Provide the (x, y) coordinate of the cell's center where the given text is located.  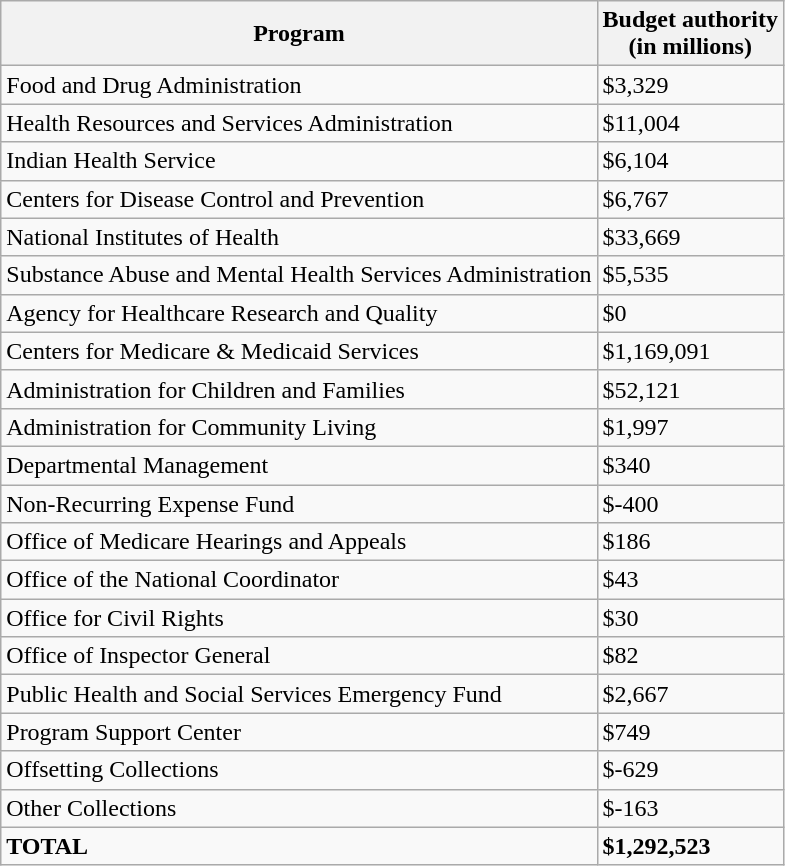
$0 (690, 313)
National Institutes of Health (299, 237)
Agency for Healthcare Research and Quality (299, 313)
$340 (690, 465)
$43 (690, 580)
Offsetting Collections (299, 770)
Budget authority (in millions) (690, 34)
Health Resources and Services Administration (299, 123)
$82 (690, 656)
Office of Inspector General (299, 656)
Program (299, 34)
Indian Health Service (299, 161)
$2,667 (690, 694)
Program Support Center (299, 732)
Office for Civil Rights (299, 618)
$-400 (690, 503)
Non-Recurring Expense Fund (299, 503)
Other Collections (299, 808)
Substance Abuse and Mental Health Services Administration (299, 275)
Food and Drug Administration (299, 85)
$30 (690, 618)
Office of Medicare Hearings and Appeals (299, 542)
$11,004 (690, 123)
$5,535 (690, 275)
$-163 (690, 808)
$1,292,523 (690, 846)
$6,104 (690, 161)
$186 (690, 542)
$1,169,091 (690, 351)
Public Health and Social Services Emergency Fund (299, 694)
$33,669 (690, 237)
Centers for Disease Control and Prevention (299, 199)
Administration for Children and Families (299, 389)
TOTAL (299, 846)
Administration for Community Living (299, 427)
Centers for Medicare & Medicaid Services (299, 351)
$6,767 (690, 199)
Office of the National Coordinator (299, 580)
$-629 (690, 770)
$3,329 (690, 85)
$749 (690, 732)
$1,997 (690, 427)
Departmental Management (299, 465)
$52,121 (690, 389)
